Locate the cell with the specified text and output its [x, y] center coordinate. 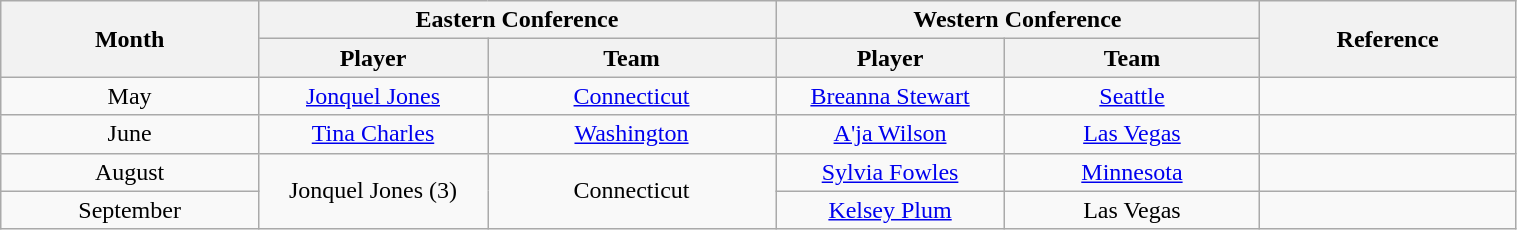
August [130, 172]
A'ja Wilson [890, 134]
June [130, 134]
Washington [632, 134]
Seattle [1132, 96]
May [130, 96]
Eastern Conference [516, 20]
Kelsey Plum [890, 210]
Tina Charles [372, 134]
Minnesota [1132, 172]
Jonquel Jones [372, 96]
Breanna Stewart [890, 96]
Sylvia Fowles [890, 172]
September [130, 210]
Western Conference [1018, 20]
Month [130, 39]
Jonquel Jones (3) [372, 191]
Reference [1388, 39]
